From the cell containing the given text, extract its center point as (x, y) coordinate. 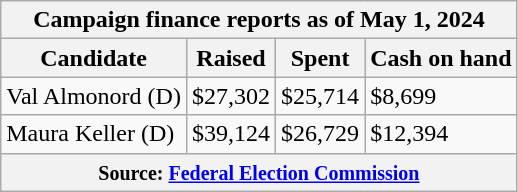
Raised (230, 58)
$27,302 (230, 96)
Spent (320, 58)
$25,714 (320, 96)
$26,729 (320, 134)
Val Almonord (D) (94, 96)
Maura Keller (D) (94, 134)
Campaign finance reports as of May 1, 2024 (259, 20)
Candidate (94, 58)
Source: Federal Election Commission (259, 172)
$12,394 (441, 134)
$39,124 (230, 134)
$8,699 (441, 96)
Cash on hand (441, 58)
